Return (x, y) of the center of cell containing provided text 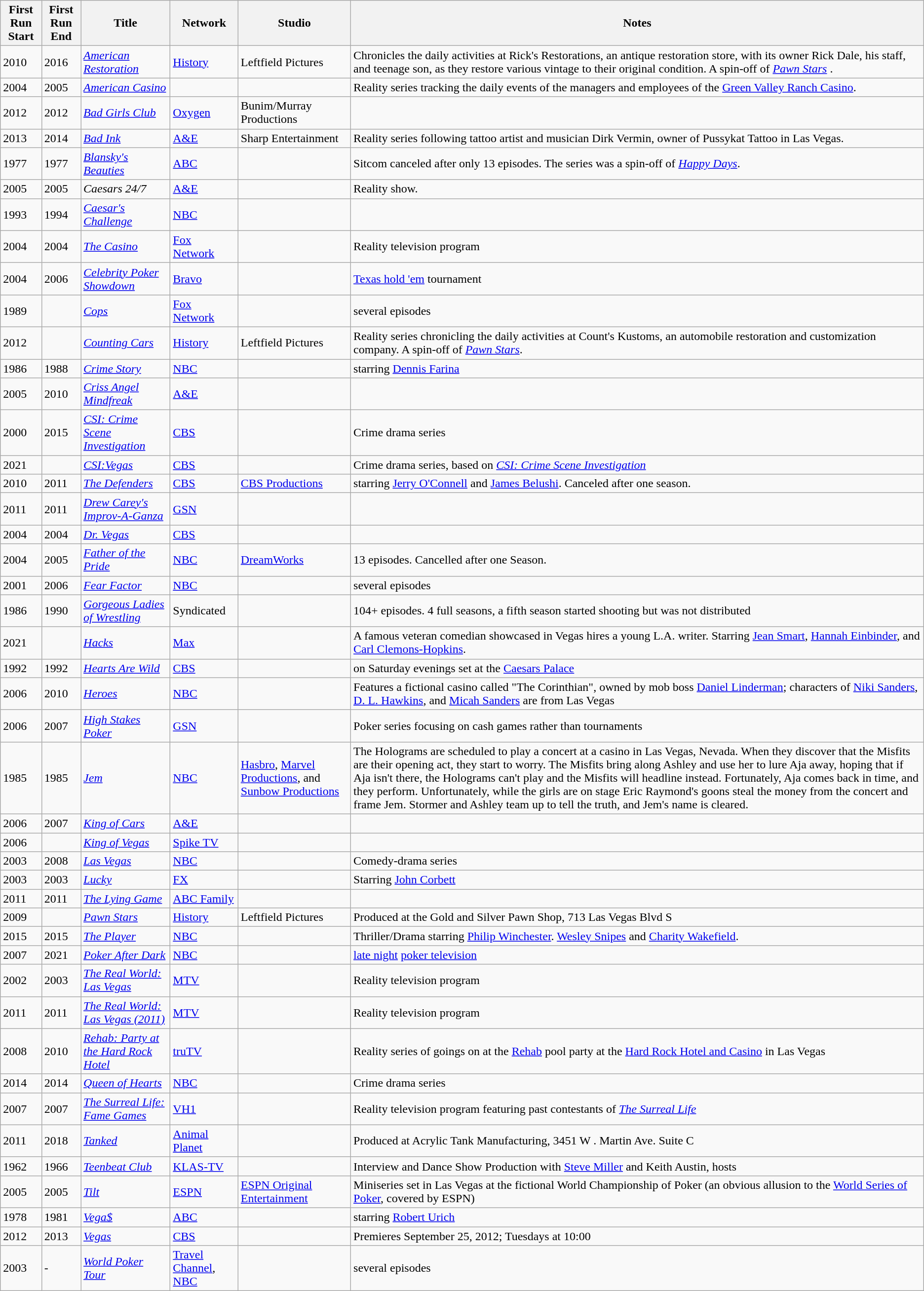
KLAS-TV (204, 1166)
The Casino (125, 247)
2002 (21, 980)
Rehab: Party at the Hard Rock Hotel (125, 1051)
starring Robert Urich (638, 1217)
Celebrity Poker Showdown (125, 278)
Reality television program featuring past contestants of The Surreal Life (638, 1108)
1962 (21, 1166)
Bravo (204, 278)
Texas hold 'em tournament (638, 278)
Reality series following tattoo artist and musician Dirk Vermin, owner of Pussykat Tattoo in Las Vegas. (638, 138)
King of Cars (125, 823)
on Saturday evenings set at the Caesars Palace (638, 668)
late night poker television (638, 955)
Lucky (125, 880)
ESPN Original Entertainment (294, 1191)
Bunim/Murray Productions (294, 113)
Animal Planet (204, 1141)
Poker After Dark (125, 955)
ABC Family (204, 899)
CSI:Vegas (125, 465)
The Lying Game (125, 899)
Queen of Hearts (125, 1083)
Sitcom canceled after only 13 episodes. The series was a spin-off of Happy Days. (638, 164)
Father of the Pride (125, 560)
Comedy-drama series (638, 861)
Studio (294, 23)
Bad Girls Club (125, 113)
Vega$ (125, 1217)
Crime Story (125, 369)
The Real World: Las Vegas (2011) (125, 1013)
1994 (61, 214)
Jem (125, 778)
Reality series chronicling the daily activities at Count's Kustoms, an automobile restoration and customization company. A spin-off of Pawn Stars. (638, 342)
Blansky's Beauties (125, 164)
Cops (125, 311)
Drew Carey's Improv-A-Ganza (125, 509)
2018 (61, 1141)
1981 (61, 1217)
2009 (21, 917)
1978 (21, 1217)
13 episodes. Cancelled after one Season. (638, 560)
1993 (21, 214)
Spike TV (204, 842)
Sharp Entertainment (294, 138)
Fear Factor (125, 585)
Network (204, 23)
Dr. Vegas (125, 534)
starring Jerry O'Connell and James Belushi. Canceled after one season. (638, 484)
truTV (204, 1051)
Vegas (125, 1236)
The Defenders (125, 484)
- (61, 1268)
Title (125, 23)
King of Vegas (125, 842)
The Real World: Las Vegas (125, 980)
A famous veteran comedian showcased in Vegas hires a young L.A. writer. Starring Jean Smart, Hannah Einbinder, and Carl Clemons-Hopkins. (638, 643)
First Run End (61, 23)
First Run Start (21, 23)
Premieres September 25, 2012; Tuesdays at 10:00 (638, 1236)
Starring John Corbett (638, 880)
Bad Ink (125, 138)
1966 (61, 1166)
Interview and Dance Show Production with Steve Miller and Keith Austin, hosts (638, 1166)
Crime drama series, based on CSI: Crime Scene Investigation (638, 465)
American Restoration (125, 62)
1990 (61, 611)
Heroes (125, 694)
Teenbeat Club (125, 1166)
Las Vegas (125, 861)
Pawn Stars (125, 917)
Tanked (125, 1141)
VH1 (204, 1108)
The Player (125, 936)
Notes (638, 23)
Counting Cars (125, 342)
Produced at Acrylic Tank Manufacturing, 3451 W . Martin Ave. Suite C (638, 1141)
Caesar's Challenge (125, 214)
Caesars 24/7 (125, 189)
Reality series of goings on at the Rehab pool party at the Hard Rock Hotel and Casino in Las Vegas (638, 1051)
Travel Channel, NBC (204, 1268)
The Surreal Life: Fame Games (125, 1108)
Produced at the Gold and Silver Pawn Shop, 713 Las Vegas Blvd S (638, 917)
starring Dennis Farina (638, 369)
Oxygen (204, 113)
Max (204, 643)
FX (204, 880)
Hasbro, Marvel Productions, and Sunbow Productions (294, 778)
Syndicated (204, 611)
CBS Productions (294, 484)
Tilt (125, 1191)
DreamWorks (294, 560)
Gorgeous Ladies of Wrestling (125, 611)
2001 (21, 585)
2016 (61, 62)
104+ episodes. 4 full seasons, a fifth season started shooting but was not distributed (638, 611)
High Stakes Poker (125, 725)
CSI: Crime Scene Investigation (125, 433)
Reality show. (638, 189)
Hearts Are Wild (125, 668)
Reality series tracking the daily events of the managers and employees of the Green Valley Ranch Casino. (638, 87)
Hacks (125, 643)
Criss Angel Mindfreak (125, 394)
Poker series focusing on cash games rather than tournaments (638, 725)
2000 (21, 433)
Thriller/Drama starring Philip Winchester. Wesley Snipes and Charity Wakefield. (638, 936)
American Casino (125, 87)
1988 (61, 369)
1989 (21, 311)
Miniseries set in Las Vegas at the fictional World Championship of Poker (an obvious allusion to the World Series of Poker, covered by ESPN) (638, 1191)
ESPN (204, 1191)
World Poker Tour (125, 1268)
